Capture the cell that displays the provided text and extract its (x, y) central coordinate. 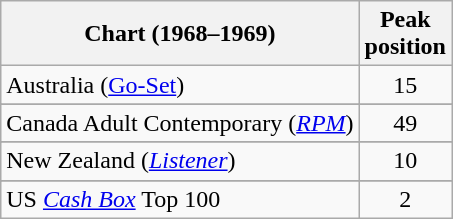
Peakposition (405, 34)
Chart (1968–1969) (180, 34)
Australia (Go-Set) (180, 85)
Canada Adult Contemporary (RPM) (180, 123)
10 (405, 161)
2 (405, 199)
49 (405, 123)
15 (405, 85)
US Cash Box Top 100 (180, 199)
New Zealand (Listener) (180, 161)
